From the cell containing the given text, extract its center point as [x, y] coordinate. 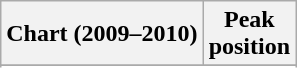
Chart (2009–2010) [102, 34]
Peakposition [249, 34]
